Output the [x, y] coordinate of the center of the cell containing the given text.  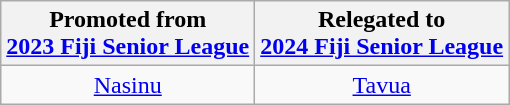
Promoted from2023 Fiji Senior League [128, 34]
Tavua [382, 85]
Relegated to2024 Fiji Senior League [382, 34]
Nasinu [128, 85]
